Pinpoint the cell where the given text exists, returning its [X, Y] midpoint coordinate. 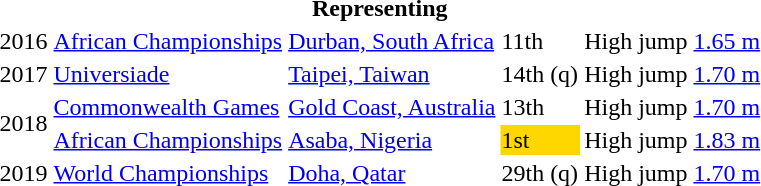
1st [540, 140]
Commonwealth Games [168, 107]
14th (q) [540, 74]
Gold Coast, Australia [392, 107]
Asaba, Nigeria [392, 140]
13th [540, 107]
Durban, South Africa [392, 41]
11th [540, 41]
Universiade [168, 74]
Taipei, Taiwan [392, 74]
